Locate the cell with the specified text and output its [x, y] center coordinate. 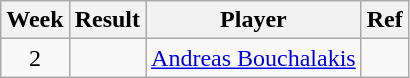
Player [254, 20]
Result [107, 20]
2 [35, 58]
Week [35, 20]
Ref [384, 20]
Andreas Bouchalakis [254, 58]
